Find where the given text appears and provide that cell's center as (X, Y) coordinate. 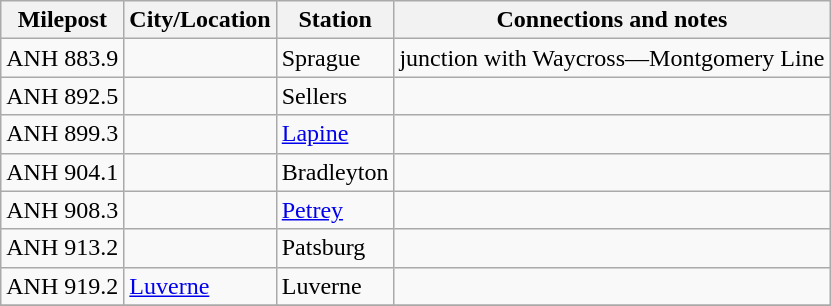
junction with Waycross—Montgomery Line (612, 58)
Bradleyton (335, 172)
ANH 908.3 (62, 210)
Patsburg (335, 248)
Sellers (335, 96)
Milepost (62, 20)
Lapine (335, 134)
ANH 904.1 (62, 172)
ANH 919.2 (62, 286)
City/Location (200, 20)
ANH 892.5 (62, 96)
ANH 913.2 (62, 248)
Petrey (335, 210)
Sprague (335, 58)
ANH 899.3 (62, 134)
Connections and notes (612, 20)
Station (335, 20)
ANH 883.9 (62, 58)
